Identify which cell holds the provided text, then report its (x, y) central coordinate. 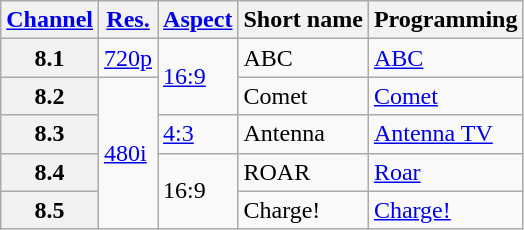
8.4 (50, 172)
Res. (128, 20)
Antenna (303, 134)
Antenna TV (446, 134)
720p (128, 58)
Aspect (198, 20)
8.5 (50, 210)
480i (128, 153)
Programming (446, 20)
Channel (50, 20)
Short name (303, 20)
8.3 (50, 134)
8.2 (50, 96)
4:3 (198, 134)
Roar (446, 172)
8.1 (50, 58)
ROAR (303, 172)
